Detect which cell encompasses the target text, then output its [X, Y] center coordinate. 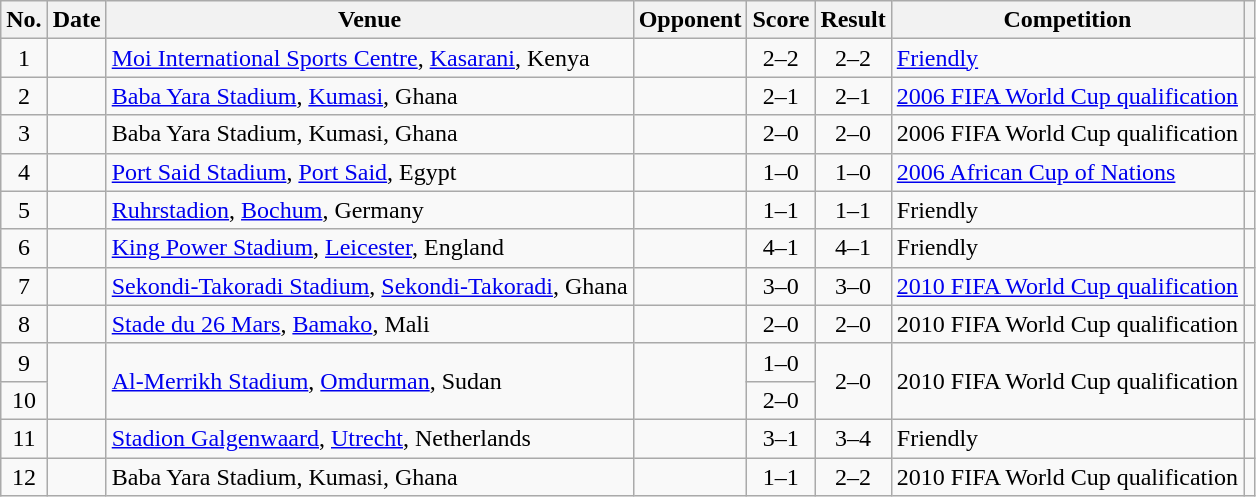
Al-Merrikh Stadium, Omdurman, Sudan [370, 381]
10 [24, 400]
Result [853, 20]
Moi International Sports Centre, Kasarani, Kenya [370, 58]
7 [24, 286]
Port Said Stadium, Port Said, Egypt [370, 172]
Stade du 26 Mars, Bamako, Mali [370, 324]
3–1 [781, 438]
1 [24, 58]
11 [24, 438]
9 [24, 362]
3 [24, 134]
Competition [1067, 20]
Score [781, 20]
Stadion Galgenwaard, Utrecht, Netherlands [370, 438]
8 [24, 324]
Ruhrstadion, Bochum, Germany [370, 210]
King Power Stadium, Leicester, England [370, 248]
4 [24, 172]
6 [24, 248]
Sekondi-Takoradi Stadium, Sekondi-Takoradi, Ghana [370, 286]
5 [24, 210]
No. [24, 20]
Opponent [690, 20]
12 [24, 477]
Date [76, 20]
2006 African Cup of Nations [1067, 172]
2 [24, 96]
Venue [370, 20]
3–4 [853, 438]
